Return the [X, Y] coordinate for the center point of the cell that contains the specified text.  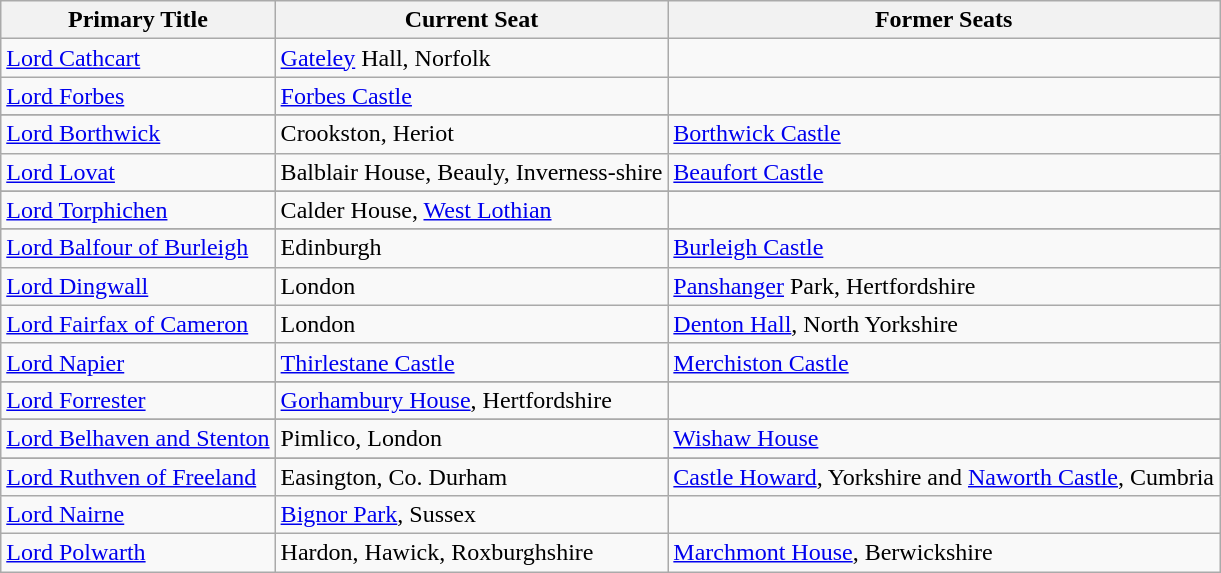
Lord Balfour of Burleigh [138, 248]
Bignor Park, Sussex [472, 515]
Edinburgh [472, 248]
Lord Torphichen [138, 210]
Lord Borthwick [138, 134]
Lord Ruthven of Freeland [138, 477]
Lord Fairfax of Cameron [138, 324]
Lord Polwarth [138, 553]
Forbes Castle [472, 96]
Lord Lovat [138, 172]
Marchmont House, Berwickshire [944, 553]
Crookston, Heriot [472, 134]
Lord Dingwall [138, 286]
Thirlestane Castle [472, 362]
Lord Nairne [138, 515]
Wishaw House [944, 438]
Easington, Co. Durham [472, 477]
Denton Hall, North Yorkshire [944, 324]
Former Seats [944, 20]
Castle Howard, Yorkshire and Naworth Castle, Cumbria [944, 477]
Borthwick Castle [944, 134]
Lord Cathcart [138, 58]
Lord Belhaven and Stenton [138, 438]
Gorhambury House, Hertfordshire [472, 400]
Lord Napier [138, 362]
Pimlico, London [472, 438]
Merchiston Castle [944, 362]
Panshanger Park, Hertfordshire [944, 286]
Gateley Hall, Norfolk [472, 58]
Lord Forbes [138, 96]
Beaufort Castle [944, 172]
Hardon, Hawick, Roxburghshire [472, 553]
Current Seat [472, 20]
Calder House, West Lothian [472, 210]
Primary Title [138, 20]
Burleigh Castle [944, 248]
Lord Forrester [138, 400]
Balblair House, Beauly, Inverness-shire [472, 172]
